Determine the (X, Y) coordinate at the center of the cell enclosing the given text.  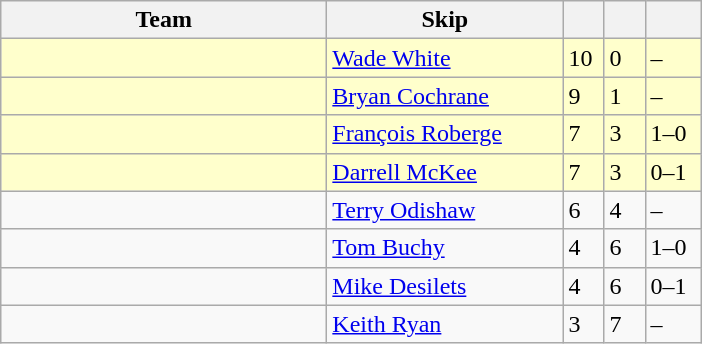
François Roberge (445, 134)
Wade White (445, 58)
Team (164, 20)
Mike Desilets (445, 286)
Darrell McKee (445, 172)
Keith Ryan (445, 324)
Bryan Cochrane (445, 96)
Skip (445, 20)
10 (584, 58)
1 (624, 96)
0 (624, 58)
Terry Odishaw (445, 210)
Tom Buchy (445, 248)
9 (584, 96)
